Search for the cell housing the specified text and yield its [x, y] center coordinate. 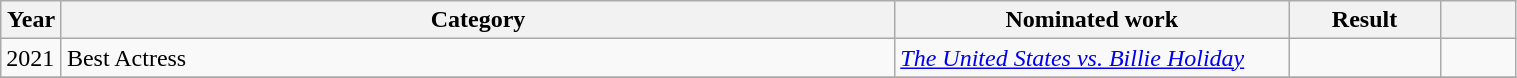
Best Actress [478, 58]
Category [478, 20]
Year [32, 20]
Result [1365, 20]
2021 [32, 58]
The United States vs. Billie Holiday [1092, 58]
Nominated work [1092, 20]
